Detect which cell encompasses the target text, then output its (x, y) center coordinate. 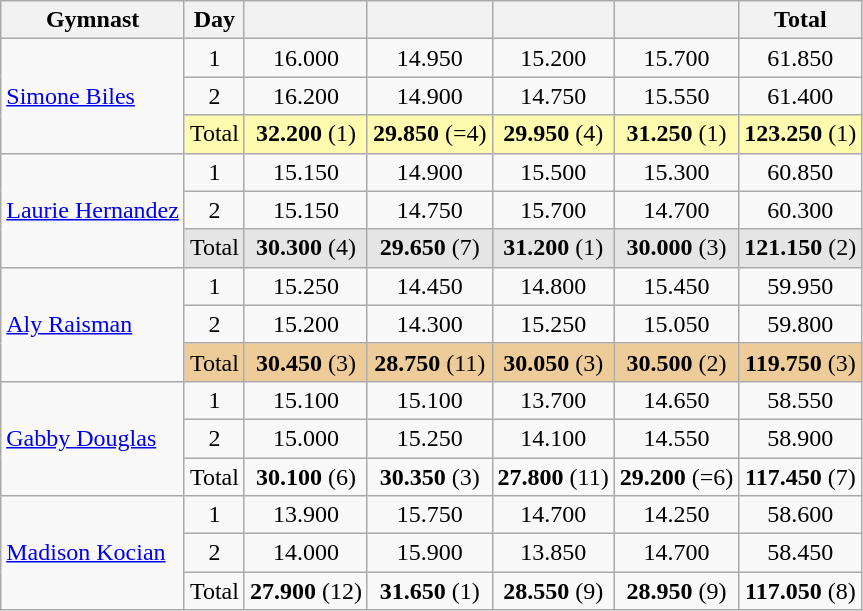
14.000 (306, 553)
60.850 (800, 172)
Laurie Hernandez (93, 210)
14.650 (676, 400)
14.450 (430, 286)
16.200 (306, 96)
Simone Biles (93, 96)
15.550 (676, 96)
Aly Raisman (93, 324)
28.550 (9) (553, 591)
29.950 (4) (553, 134)
29.850 (=4) (430, 134)
15.450 (676, 286)
27.800 (11) (553, 477)
61.400 (800, 96)
58.550 (800, 400)
30.450 (3) (306, 362)
58.900 (800, 438)
60.300 (800, 210)
30.350 (3) (430, 477)
59.800 (800, 324)
30.500 (2) (676, 362)
Madison Kocian (93, 553)
61.850 (800, 58)
30.100 (6) (306, 477)
13.850 (553, 553)
15.050 (676, 324)
15.000 (306, 438)
15.750 (430, 515)
123.250 (1) (800, 134)
Day (214, 20)
119.750 (3) (800, 362)
30.050 (3) (553, 362)
28.950 (9) (676, 591)
59.950 (800, 286)
13.700 (553, 400)
32.200 (1) (306, 134)
31.250 (1) (676, 134)
13.900 (306, 515)
121.150 (2) (800, 248)
Gabby Douglas (93, 438)
15.500 (553, 172)
14.300 (430, 324)
31.650 (1) (430, 591)
27.900 (12) (306, 591)
31.200 (1) (553, 248)
16.000 (306, 58)
30.300 (4) (306, 248)
14.100 (553, 438)
14.250 (676, 515)
15.900 (430, 553)
30.000 (3) (676, 248)
14.800 (553, 286)
58.600 (800, 515)
14.550 (676, 438)
29.200 (=6) (676, 477)
117.050 (8) (800, 591)
117.450 (7) (800, 477)
58.450 (800, 553)
29.650 (7) (430, 248)
15.300 (676, 172)
14.950 (430, 58)
Gymnast (93, 20)
28.750 (11) (430, 362)
